Return (X, Y) of the center of cell containing provided text 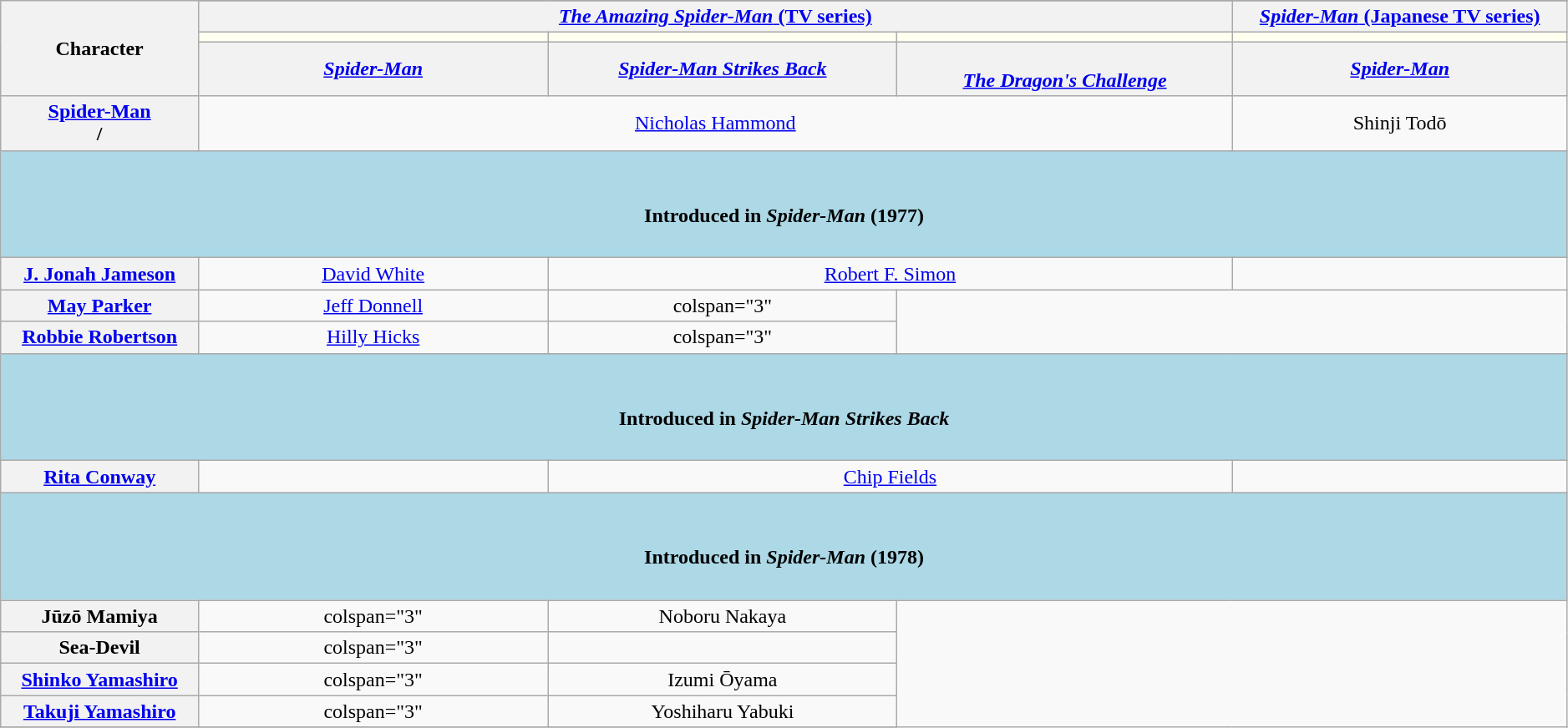
Hilly Hicks (373, 337)
Chip Fields (891, 477)
Yoshiharu Yabuki (723, 711)
Spider-Man Strikes Back (723, 68)
Introduced in Spider-Man (1977) (784, 204)
The Dragon's Challenge (1064, 68)
Robbie Robertson (100, 337)
Character (100, 48)
Introduced in Spider-Man Strikes Back (784, 407)
Robert F. Simon (891, 274)
Sea-Devil (100, 648)
Spider-Man (Japanese TV series) (1400, 17)
Rita Conway (100, 477)
Noboru Nakaya (723, 616)
Jeff Donnell (373, 306)
Introduced in Spider-Man (1978) (784, 546)
Izumi Ōyama (723, 680)
Spider-Man / (100, 124)
Nicholas Hammond (716, 124)
May Parker (100, 306)
J. Jonah Jameson (100, 274)
The Amazing Spider-Man (TV series) (716, 17)
Jūzō Mamiya (100, 616)
Takuji Yamashiro (100, 711)
Shinko Yamashiro (100, 680)
Shinji Todō (1400, 124)
David White (373, 274)
